Pinpoint the cell where the given text exists, returning its (X, Y) midpoint coordinate. 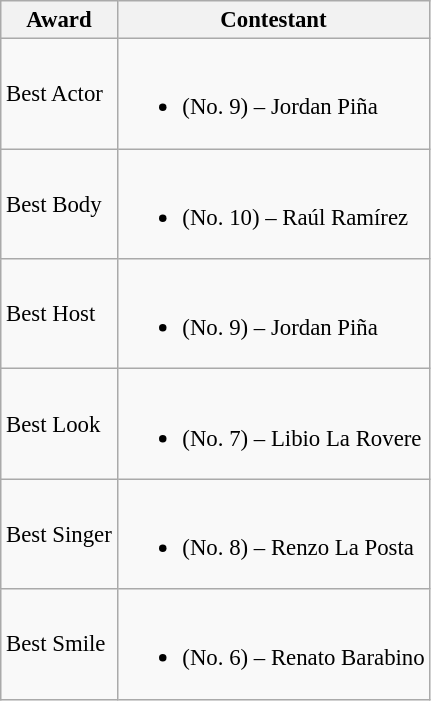
Best Actor (59, 94)
Best Singer (59, 534)
Best Body (59, 204)
(No. 8) – Renzo La Posta (274, 534)
(No. 6) – Renato Barabino (274, 644)
(No. 10) – Raúl Ramírez (274, 204)
Best Host (59, 314)
Best Look (59, 424)
Best Smile (59, 644)
(No. 7) – Libio La Rovere (274, 424)
Award (59, 20)
Contestant (274, 20)
